Return [X, Y] of the center of cell containing provided text 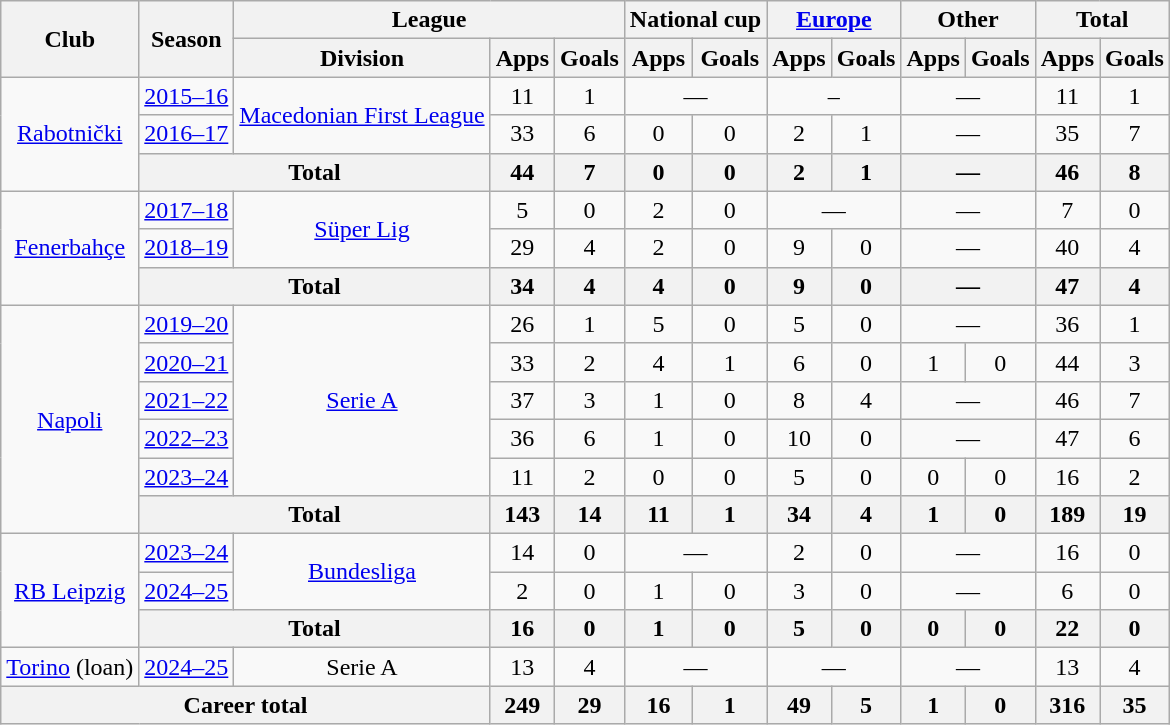
Fenerbahçe [70, 248]
19 [1135, 515]
Süper Lig [362, 229]
2021–22 [186, 400]
2018–19 [186, 248]
2020–21 [186, 362]
Career total [246, 705]
249 [522, 705]
37 [522, 400]
Club [70, 39]
2016–17 [186, 134]
Rabotnički [70, 134]
22 [1067, 629]
Napoli [70, 419]
49 [799, 705]
Torino (loan) [70, 667]
League [429, 20]
Division [362, 58]
143 [522, 515]
RB Leipzig [70, 591]
– [834, 96]
National cup [695, 20]
Macedonian First League [362, 115]
189 [1067, 515]
2019–20 [186, 324]
Season [186, 39]
10 [799, 438]
Other [968, 20]
2017–18 [186, 210]
26 [522, 324]
2022–23 [186, 438]
40 [1067, 248]
2015–16 [186, 96]
Europe [834, 20]
316 [1067, 705]
Bundesliga [362, 572]
